Return the [x, y] coordinate for the center point of the cell that contains the specified text.  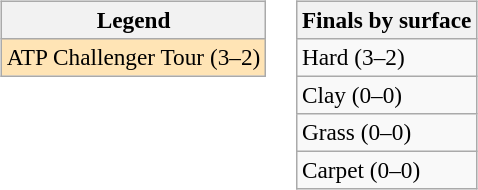
Grass (0–0) [387, 133]
ATP Challenger Tour (3–2) [133, 57]
Hard (3–2) [387, 57]
Legend [133, 20]
Carpet (0–0) [387, 171]
Clay (0–0) [387, 95]
Finals by surface [387, 20]
